Search for the cell housing the specified text and yield its (X, Y) center coordinate. 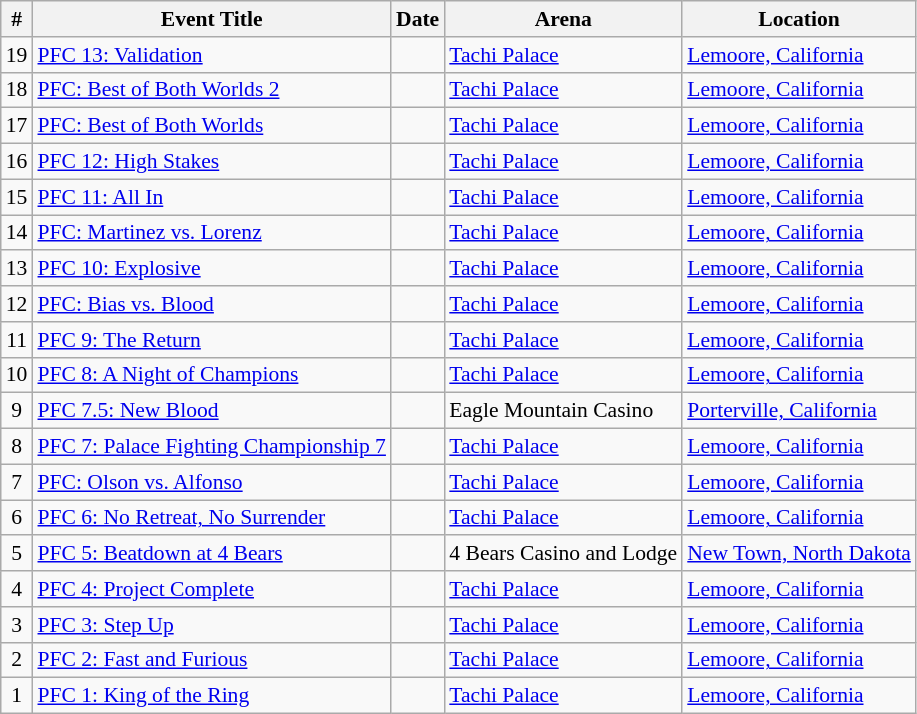
PFC 7: Palace Fighting Championship 7 (212, 447)
4 (17, 589)
15 (17, 197)
PFC 10: Explosive (212, 269)
5 (17, 554)
PFC 11: All In (212, 197)
PFC 1: King of the Ring (212, 696)
11 (17, 340)
19 (17, 55)
13 (17, 269)
PFC 5: Beatdown at 4 Bears (212, 554)
2 (17, 660)
18 (17, 90)
14 (17, 233)
Eagle Mountain Casino (563, 411)
6 (17, 518)
PFC 3: Step Up (212, 625)
PFC 6: No Retreat, No Surrender (212, 518)
10 (17, 375)
4 Bears Casino and Lodge (563, 554)
PFC: Olson vs. Alfonso (212, 482)
Arena (563, 19)
PFC 13: Validation (212, 55)
12 (17, 304)
Location (799, 19)
PFC 2: Fast and Furious (212, 660)
Porterville, California (799, 411)
16 (17, 162)
17 (17, 126)
PFC 4: Project Complete (212, 589)
PFC 7.5: New Blood (212, 411)
Date (418, 19)
PFC: Bias vs. Blood (212, 304)
PFC: Martinez vs. Lorenz (212, 233)
Event Title (212, 19)
New Town, North Dakota (799, 554)
8 (17, 447)
7 (17, 482)
# (17, 19)
PFC 8: A Night of Champions (212, 375)
PFC 9: The Return (212, 340)
1 (17, 696)
3 (17, 625)
PFC: Best of Both Worlds (212, 126)
9 (17, 411)
PFC: Best of Both Worlds 2 (212, 90)
PFC 12: High Stakes (212, 162)
